Find where the given text appears and provide that cell's center as [X, Y] coordinate. 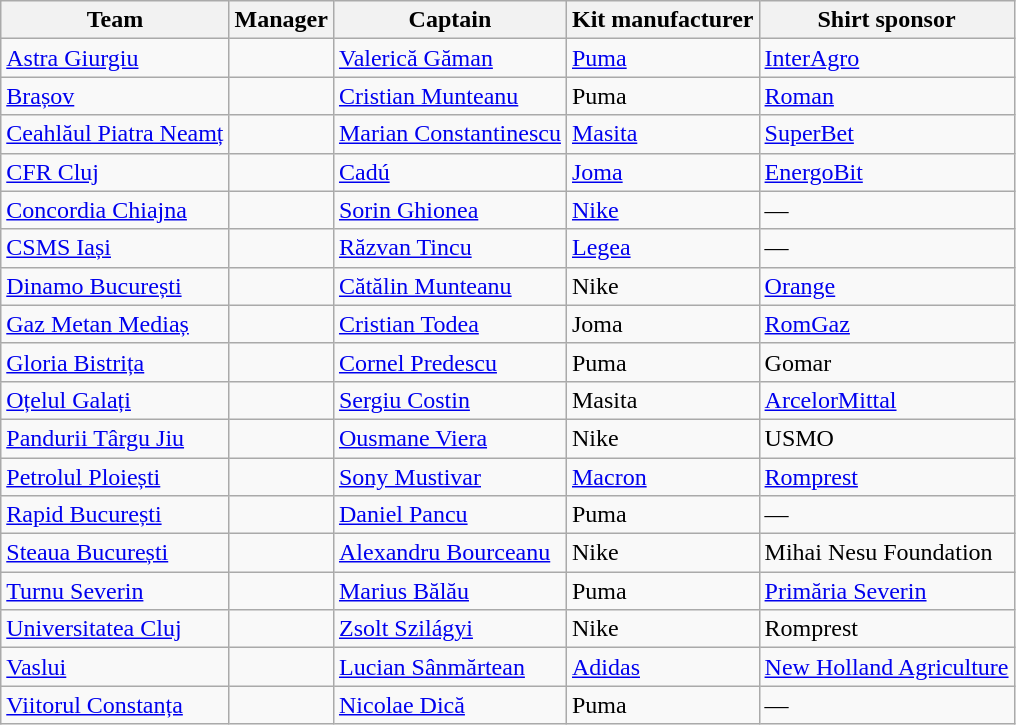
CSMS Iași [115, 248]
Sony Mustivar [450, 477]
New Holland Agriculture [886, 667]
Team [115, 20]
Gomar [886, 362]
Răzvan Tincu [450, 248]
Dinamo București [115, 286]
RomGaz [886, 324]
Gloria Bistrița [115, 362]
ArcelorMittal [886, 400]
Zsolt Szilágyi [450, 629]
Orange [886, 286]
Vaslui [115, 667]
Oțelul Galați [115, 400]
Ousmane Viera [450, 438]
Adidas [662, 667]
Captain [450, 20]
Legea [662, 248]
Manager [281, 20]
Kit manufacturer [662, 20]
Macron [662, 477]
Pandurii Târgu Jiu [115, 438]
Sergiu Costin [450, 400]
Turnu Severin [115, 591]
Roman [886, 96]
Lucian Sânmărtean [450, 667]
Marian Constantinescu [450, 134]
Ceahlăul Piatra Neamț [115, 134]
Viitorul Constanța [115, 705]
Steaua București [115, 553]
Cornel Predescu [450, 362]
Valerică Găman [450, 58]
Universitatea Cluj [115, 629]
Primăria Severin [886, 591]
Mihai Nesu Foundation [886, 553]
Nicolae Dică [450, 705]
CFR Cluj [115, 172]
Cadú [450, 172]
Gaz Metan Mediaș [115, 324]
Shirt sponsor [886, 20]
Daniel Pancu [450, 515]
Petrolul Ploiești [115, 477]
Astra Giurgiu [115, 58]
EnergoBit [886, 172]
Sorin Ghionea [450, 210]
Brașov [115, 96]
Cătălin Munteanu [450, 286]
Concordia Chiajna [115, 210]
Alexandru Bourceanu [450, 553]
InterAgro [886, 58]
Cristian Munteanu [450, 96]
USMO [886, 438]
Rapid București [115, 515]
SuperBet [886, 134]
Marius Bălău [450, 591]
Cristian Todea [450, 324]
